Identify which cell holds the provided text, then report its [X, Y] central coordinate. 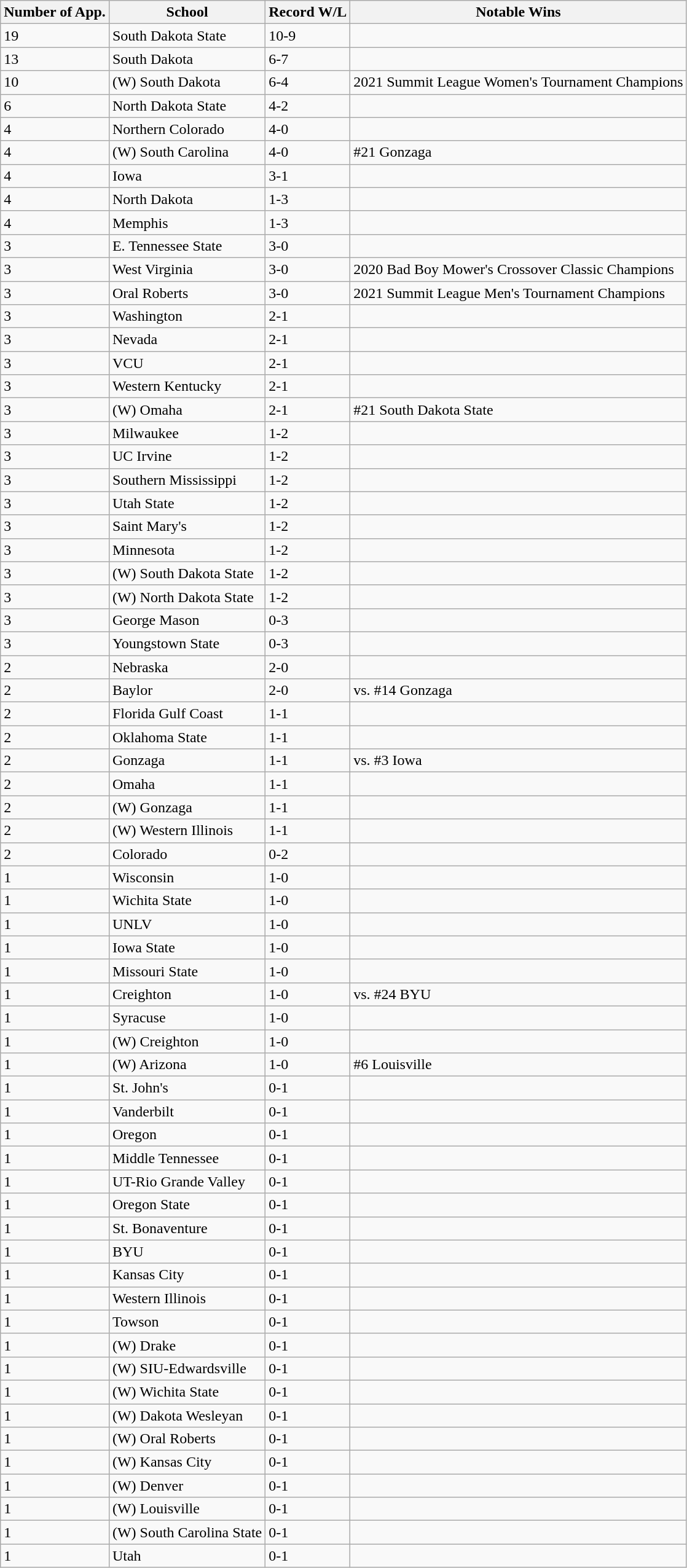
Oregon State [187, 1205]
North Dakota State [187, 106]
Omaha [187, 784]
6-7 [308, 59]
Wichita State [187, 901]
Iowa State [187, 947]
BYU [187, 1252]
(W) South Carolina State [187, 1532]
(W) Denver [187, 1486]
Southern Mississippi [187, 480]
#21 South Dakota State [519, 410]
UNLV [187, 924]
George Mason [187, 620]
Western Illinois [187, 1298]
(W) Gonzaga [187, 807]
4-2 [308, 106]
Western Kentucky [187, 386]
Washington [187, 316]
Iowa [187, 176]
(W) Omaha [187, 410]
North Dakota [187, 199]
Oral Roberts [187, 293]
3-1 [308, 176]
Saint Mary's [187, 527]
(W) Western Illinois [187, 831]
Oklahoma State [187, 737]
#6 Louisville [519, 1065]
vs. #14 Gonzaga [519, 691]
South Dakota State [187, 36]
10-9 [308, 36]
Kansas City [187, 1275]
0-2 [308, 854]
2020 Bad Boy Mower's Crossover Classic Champions [519, 269]
(W) Creighton [187, 1041]
St. John's [187, 1088]
10 [55, 82]
Wisconsin [187, 877]
(W) Dakota Wesleyan [187, 1415]
(W) Wichita State [187, 1392]
13 [55, 59]
UT-Rio Grande Valley [187, 1182]
Florida Gulf Coast [187, 714]
(W) South Carolina [187, 152]
Vanderbilt [187, 1111]
South Dakota [187, 59]
Nevada [187, 340]
vs. #24 BYU [519, 994]
19 [55, 36]
Number of App. [55, 12]
(W) Louisville [187, 1509]
(W) SIU-Edwardsville [187, 1368]
Syracuse [187, 1017]
Gonzaga [187, 761]
6-4 [308, 82]
Utah State [187, 503]
Minnesota [187, 550]
(W) Drake [187, 1345]
Oregon [187, 1135]
2021 Summit League Men's Tournament Champions [519, 293]
Missouri State [187, 971]
Record W/L [308, 12]
VCU [187, 363]
Youngstown State [187, 643]
Middle Tennessee [187, 1158]
6 [55, 106]
Utah [187, 1556]
(W) North Dakota State [187, 597]
UC Irvine [187, 457]
Notable Wins [519, 12]
vs. #3 Iowa [519, 761]
E. Tennessee State [187, 246]
(W) South Dakota State [187, 573]
(W) Oral Roberts [187, 1439]
Northern Colorado [187, 129]
2021 Summit League Women's Tournament Champions [519, 82]
(W) Arizona [187, 1065]
Creighton [187, 994]
Colorado [187, 854]
#21 Gonzaga [519, 152]
Towson [187, 1322]
St. Bonaventure [187, 1228]
(W) South Dakota [187, 82]
Memphis [187, 222]
Nebraska [187, 667]
Milwaukee [187, 433]
Baylor [187, 691]
School [187, 12]
(W) Kansas City [187, 1462]
West Virginia [187, 269]
